Provide the [X, Y] coordinate of the cell's center where the given text is located.  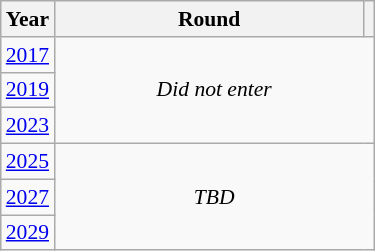
Round [209, 19]
2023 [28, 126]
TBD [214, 198]
Year [28, 19]
2017 [28, 55]
2019 [28, 90]
2027 [28, 197]
2025 [28, 162]
Did not enter [214, 90]
2029 [28, 233]
